Return [X, Y] of the center of cell containing provided text 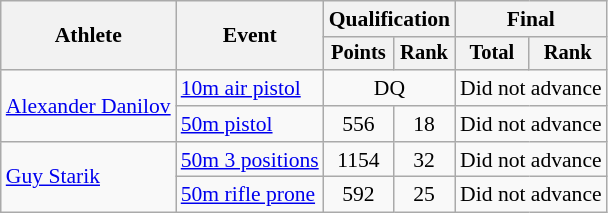
10m air pistol [250, 88]
32 [424, 160]
592 [358, 195]
Event [250, 36]
556 [358, 124]
Athlete [88, 36]
1154 [358, 160]
50m 3 positions [250, 160]
50m pistol [250, 124]
Total [492, 54]
Points [358, 54]
DQ [390, 88]
Alexander Danilov [88, 106]
18 [424, 124]
25 [424, 195]
50m rifle prone [250, 195]
Guy Starik [88, 178]
Qualification [390, 19]
Final [531, 19]
